Search for the cell housing the specified text and yield its [x, y] center coordinate. 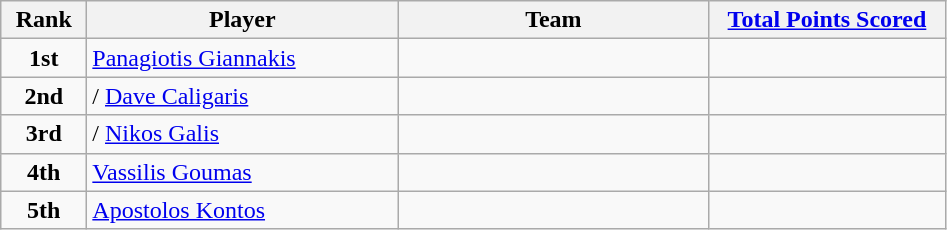
2nd [44, 96]
Apostolos Kontos [242, 210]
4th [44, 172]
5th [44, 210]
/ Dave Caligaris [242, 96]
Panagiotis Giannakis [242, 58]
Vassilis Goumas [242, 172]
3rd [44, 134]
Total Points Scored [827, 20]
1st [44, 58]
Team [554, 20]
/ Nikos Galis [242, 134]
Player [242, 20]
Rank [44, 20]
